Pinpoint the cell where the given text exists, returning its [x, y] midpoint coordinate. 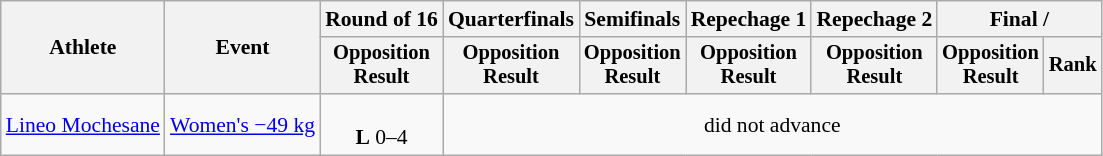
Round of 16 [382, 19]
Athlete [83, 48]
Final / [1019, 19]
L 0–4 [382, 124]
Repechage 2 [874, 19]
did not advance [772, 124]
Repechage 1 [749, 19]
Women's −49 kg [242, 124]
Semifinals [632, 19]
Quarterfinals [511, 19]
Event [242, 48]
Lineo Mochesane [83, 124]
Rank [1073, 66]
